Determine the (x, y) coordinate at the center of the cell enclosing the given text.  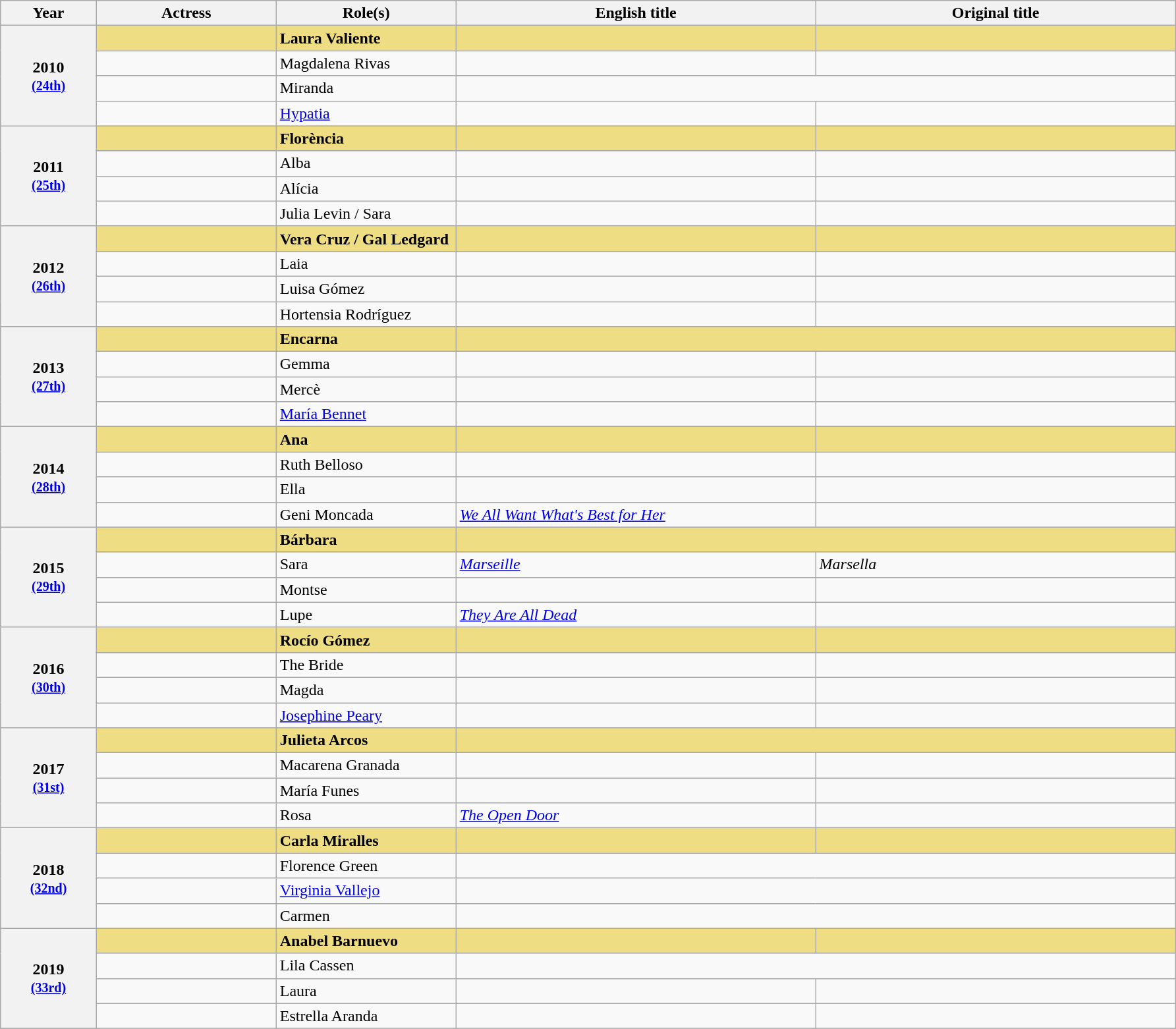
Marsella (995, 565)
Miranda (366, 88)
2014 (28th) (49, 477)
Alícia (366, 188)
Hypatia (366, 113)
Luisa Gómez (366, 289)
Lila Cassen (366, 966)
Macarena Granada (366, 765)
Marseille (636, 565)
They Are All Dead (636, 615)
Magda (366, 690)
Magdalena Rivas (366, 63)
We All Want What's Best for Her (636, 514)
Laia (366, 264)
Original title (995, 13)
Encarna (366, 339)
Florència (366, 138)
2011(25th) (49, 176)
María Funes (366, 791)
Year (49, 13)
Florence Green (366, 866)
Laura (366, 991)
2015(29th) (49, 577)
Bárbara (366, 540)
2016(30th) (49, 677)
Montse (366, 590)
Julia Levin / Sara (366, 213)
Ruth Belloso (366, 464)
Geni Moncada (366, 514)
Ana (366, 439)
Carla Miralles (366, 841)
Vera Cruz / Gal Ledgard (366, 238)
2017(31st) (49, 778)
María Bennet (366, 414)
Lupe (366, 615)
2013 (27th) (49, 377)
Virginia Vallejo (366, 891)
Hortensia Rodríguez (366, 314)
2018(32nd) (49, 878)
2019(33rd) (49, 978)
Estrella Aranda (366, 1016)
Actress (186, 13)
Josephine Peary (366, 715)
Julieta Arcos (366, 740)
2012 (26th) (49, 276)
2010(24th) (49, 76)
Alba (366, 163)
Sara (366, 565)
Rosa (366, 816)
Mercè (366, 389)
Role(s) (366, 13)
The Open Door (636, 816)
English title (636, 13)
Rocío Gómez (366, 640)
Anabel Barnuevo (366, 941)
The Bride (366, 665)
Gemma (366, 364)
Ella (366, 489)
Laura Valiente (366, 38)
Carmen (366, 916)
